Locate the cell with the specified text and output its [x, y] center coordinate. 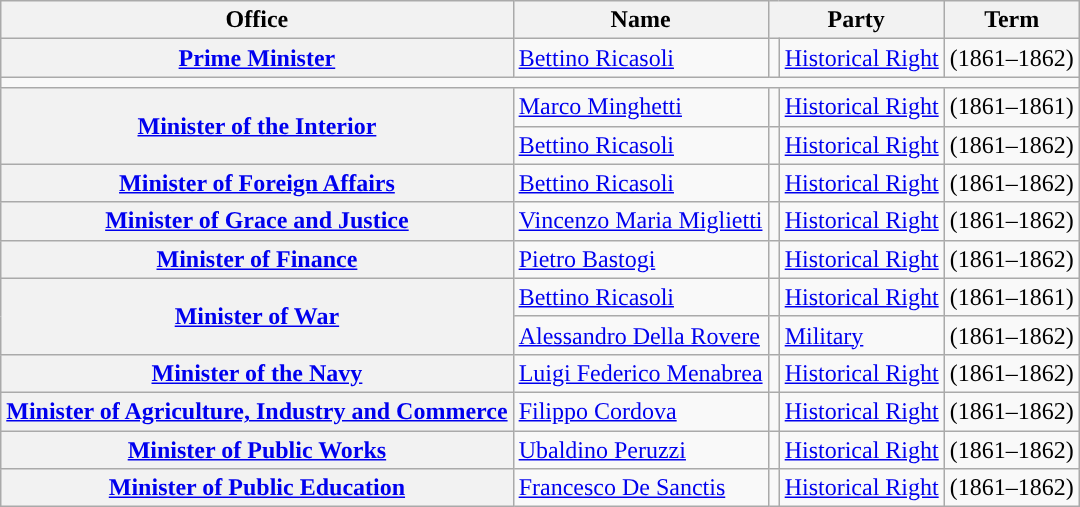
Minister of Agriculture, Industry and Commerce [257, 411]
Name [640, 20]
Minister of Finance [257, 259]
Term [1012, 20]
Party [856, 20]
Office [257, 20]
Minister of Grace and Justice [257, 221]
Ubaldino Peruzzi [640, 449]
Minister of Public Works [257, 449]
Military [862, 335]
Marco Minghetti [640, 107]
Alessandro Della Rovere [640, 335]
Minister of Foreign Affairs [257, 183]
Luigi Federico Menabrea [640, 373]
Pietro Bastogi [640, 259]
Filippo Cordova [640, 411]
Minister of War [257, 316]
Vincenzo Maria Miglietti [640, 221]
Minister of the Navy [257, 373]
Francesco De Sanctis [640, 488]
Prime Minister [257, 58]
Minister of the Interior [257, 126]
Minister of Public Education [257, 488]
